Locate the cell with the specified text and output its [x, y] center coordinate. 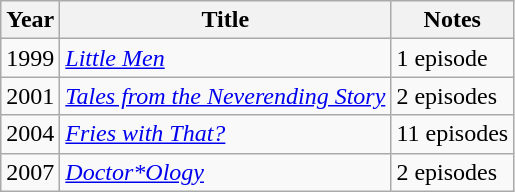
11 episodes [452, 134]
Tales from the Neverending Story [226, 96]
Notes [452, 20]
1 episode [452, 58]
Year [30, 20]
Little Men [226, 58]
Fries with That? [226, 134]
2007 [30, 172]
Doctor*Ology [226, 172]
2001 [30, 96]
Title [226, 20]
2004 [30, 134]
1999 [30, 58]
